From the cell containing the given text, extract its center point as (X, Y) coordinate. 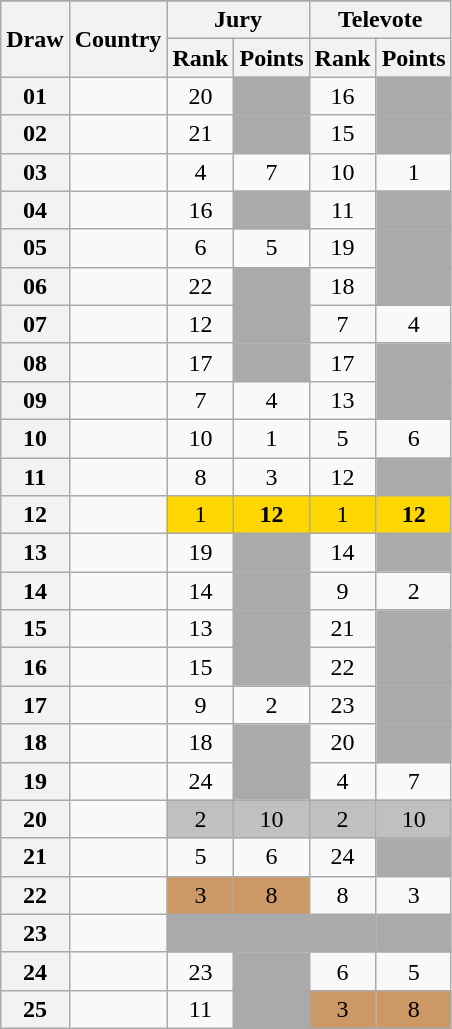
06 (35, 286)
Jury (238, 20)
Televote (380, 20)
01 (35, 96)
25 (35, 1009)
Country (118, 39)
03 (35, 172)
02 (35, 134)
04 (35, 210)
Draw (35, 39)
08 (35, 362)
07 (35, 324)
09 (35, 400)
05 (35, 248)
